Find where the given text appears and provide that cell's center as [X, Y] coordinate. 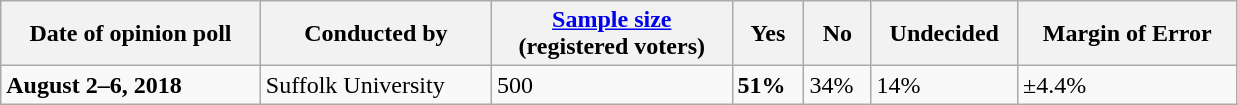
Conducted by [376, 34]
No [838, 34]
±4.4% [1128, 85]
August 2–6, 2018 [131, 85]
14% [944, 85]
34% [838, 85]
Margin of Error [1128, 34]
51% [768, 85]
Date of opinion poll [131, 34]
Suffolk University [376, 85]
500 [612, 85]
Sample size(registered voters) [612, 34]
Undecided [944, 34]
Yes [768, 34]
